Find where the given text appears and provide that cell's center as (x, y) coordinate. 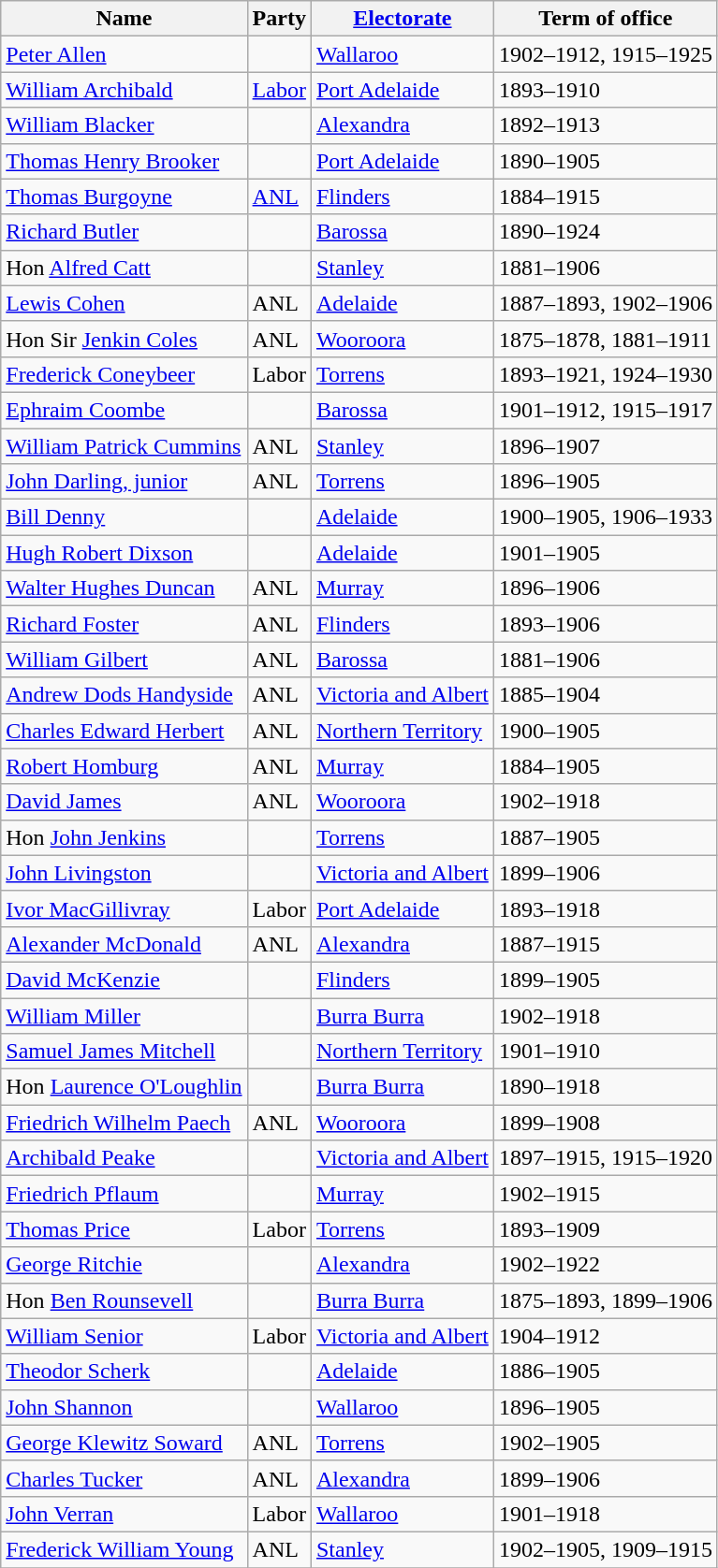
1896–1907 (605, 446)
1884–1915 (605, 196)
1890–1924 (605, 232)
Andrew Dods Handyside (124, 695)
Friedrich Wilhelm Paech (124, 1123)
William Gilbert (124, 660)
George Ritchie (124, 1265)
1899–1905 (605, 980)
1893–1918 (605, 908)
1902–1915 (605, 1194)
Ivor MacGillivray (124, 908)
Theodor Scherk (124, 1372)
1900–1905 (605, 731)
Robert Homburg (124, 766)
1875–1878, 1881–1911 (605, 339)
Hon Laurence O'Loughlin (124, 1087)
Charles Tucker (124, 1478)
1893–1909 (605, 1229)
1901–1918 (605, 1514)
William Senior (124, 1336)
Name (124, 19)
Term of office (605, 19)
1904–1912 (605, 1336)
Archibald Peake (124, 1158)
1901–1910 (605, 1052)
Thomas Henry Brooker (124, 161)
1886–1905 (605, 1372)
Hon Alfred Catt (124, 268)
1890–1918 (605, 1087)
Thomas Burgoyne (124, 196)
1885–1904 (605, 695)
1884–1905 (605, 766)
1887–1893, 1902–1906 (605, 303)
1899–1908 (605, 1123)
William Miller (124, 1015)
John Verran (124, 1514)
Frederick Coneybeer (124, 374)
1875–1893, 1899–1906 (605, 1300)
Thomas Price (124, 1229)
Bill Denny (124, 517)
John Darling, junior (124, 482)
Walter Hughes Duncan (124, 588)
John Livingston (124, 873)
1887–1915 (605, 944)
1902–1905 (605, 1443)
1887–1905 (605, 837)
George Klewitz Soward (124, 1443)
1896–1906 (605, 588)
Alexander McDonald (124, 944)
Electorate (403, 19)
William Patrick Cummins (124, 446)
Lewis Cohen (124, 303)
Richard Foster (124, 624)
Richard Butler (124, 232)
1893–1921, 1924–1930 (605, 374)
Hon Ben Rounsevell (124, 1300)
Hon Sir Jenkin Coles (124, 339)
Hugh Robert Dixson (124, 553)
Frederick William Young (124, 1549)
William Blacker (124, 125)
1890–1905 (605, 161)
William Archibald (124, 90)
1901–1905 (605, 553)
1893–1906 (605, 624)
Party (279, 19)
Ephraim Coombe (124, 410)
1893–1910 (605, 90)
Hon John Jenkins (124, 837)
John Shannon (124, 1407)
1902–1922 (605, 1265)
1901–1912, 1915–1917 (605, 410)
David McKenzie (124, 980)
1892–1913 (605, 125)
1897–1915, 1915–1920 (605, 1158)
1902–1912, 1915–1925 (605, 54)
1902–1905, 1909–1915 (605, 1549)
Friedrich Pflaum (124, 1194)
Samuel James Mitchell (124, 1052)
1900–1905, 1906–1933 (605, 517)
David James (124, 802)
Peter Allen (124, 54)
Charles Edward Herbert (124, 731)
